From the cell containing the given text, extract its center point as [x, y] coordinate. 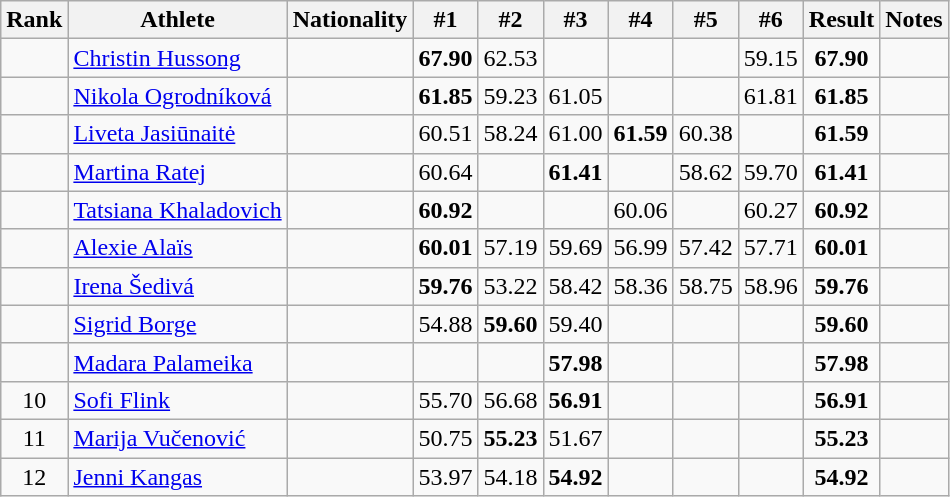
58.24 [510, 134]
11 [34, 438]
53.97 [446, 477]
60.64 [446, 172]
Martina Ratej [178, 172]
Notes [914, 20]
59.23 [510, 96]
58.75 [706, 286]
Sigrid Borge [178, 324]
60.27 [770, 210]
Rank [34, 20]
#2 [510, 20]
12 [34, 477]
57.19 [510, 248]
#6 [770, 20]
53.22 [510, 286]
Liveta Jasiūnaitė [178, 134]
60.51 [446, 134]
Christin Hussong [178, 58]
Nikola Ogrodníková [178, 96]
61.05 [576, 96]
Tatsiana Khaladovich [178, 210]
59.40 [576, 324]
50.75 [446, 438]
Irena Šedivá [178, 286]
Result [841, 20]
10 [34, 400]
Alexie Alaïs [178, 248]
#4 [640, 20]
60.38 [706, 134]
Sofi Flink [178, 400]
58.62 [706, 172]
60.06 [640, 210]
58.36 [640, 286]
61.00 [576, 134]
Nationality [350, 20]
Athlete [178, 20]
57.71 [770, 248]
59.15 [770, 58]
58.42 [576, 286]
54.88 [446, 324]
Madara Palameika [178, 362]
55.70 [446, 400]
57.42 [706, 248]
58.96 [770, 286]
59.70 [770, 172]
54.18 [510, 477]
51.67 [576, 438]
62.53 [510, 58]
59.69 [576, 248]
61.81 [770, 96]
#3 [576, 20]
56.68 [510, 400]
#1 [446, 20]
Jenni Kangas [178, 477]
56.99 [640, 248]
#5 [706, 20]
Marija Vučenović [178, 438]
